Return (x, y) of the center of cell containing provided text 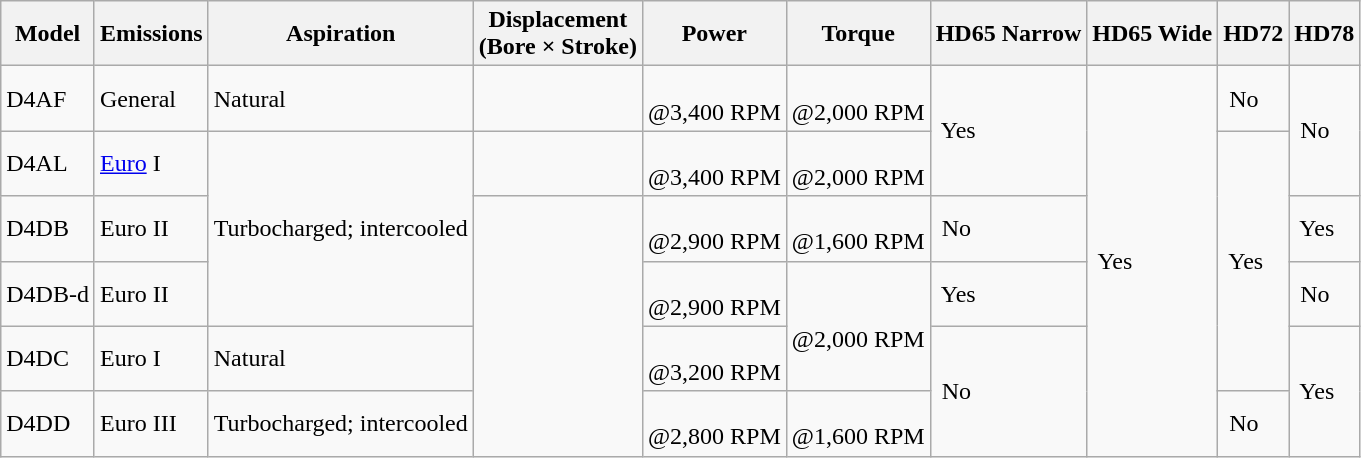
HD78 (1324, 34)
Model (48, 34)
HD65 Narrow (1008, 34)
D4AF (48, 98)
D4DC (48, 358)
HD72 (1254, 34)
D4AL (48, 164)
HD65 Wide (1152, 34)
D4DB-d (48, 294)
D4DB (48, 228)
@3,200 RPM (714, 358)
Aspiration (340, 34)
Emissions (151, 34)
Torque (858, 34)
@2,800 RPM (714, 424)
Displacement(Bore × Stroke) (558, 34)
D4DD (48, 424)
General (151, 98)
Euro III (151, 424)
Power (714, 34)
